Locate the cell with the specified text and output its (X, Y) center coordinate. 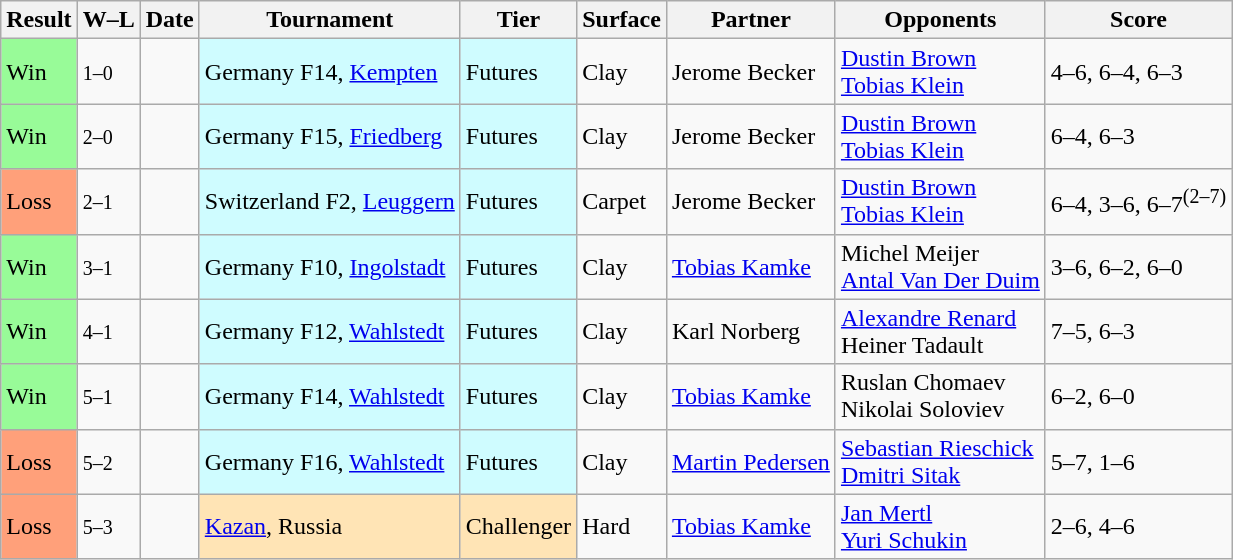
Ruslan Chomaev Nikolai Soloviev (940, 396)
5–2 (108, 462)
Surface (622, 20)
Michel Meijer Antal Van Der Duim (940, 266)
Germany F12, Wahlstedt (330, 332)
Germany F14, Kempten (330, 72)
4–1 (108, 332)
Germany F14, Wahlstedt (330, 396)
Carpet (622, 202)
Sebastian Rieschick Dmitri Sitak (940, 462)
4–6, 6–4, 6–3 (1138, 72)
Result (39, 20)
Date (170, 20)
3–6, 6–2, 6–0 (1138, 266)
W–L (108, 20)
Martin Pedersen (750, 462)
Hard (622, 526)
Germany F10, Ingolstadt (330, 266)
Tournament (330, 20)
Jan Mertl Yuri Schukin (940, 526)
Switzerland F2, Leuggern (330, 202)
5–3 (108, 526)
5–7, 1–6 (1138, 462)
Kazan, Russia (330, 526)
6–4, 3–6, 6–7(2–7) (1138, 202)
3–1 (108, 266)
Score (1138, 20)
Challenger (518, 526)
6–2, 6–0 (1138, 396)
Alexandre Renard Heiner Tadault (940, 332)
Tier (518, 20)
6–4, 6–3 (1138, 136)
2–1 (108, 202)
7–5, 6–3 (1138, 332)
Germany F16, Wahlstedt (330, 462)
Karl Norberg (750, 332)
Germany F15, Friedberg (330, 136)
Partner (750, 20)
Opponents (940, 20)
2–6, 4–6 (1138, 526)
5–1 (108, 396)
2–0 (108, 136)
1–0 (108, 72)
